Capture the cell that displays the provided text and extract its (X, Y) central coordinate. 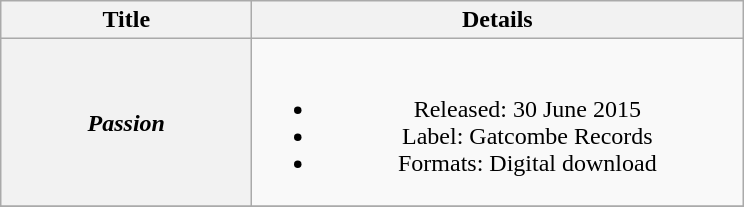
Released: 30 June 2015Label: Gatcombe RecordsFormats: Digital download (498, 122)
Title (126, 20)
Passion (126, 122)
Details (498, 20)
